Scan for the cell matching the given text and deliver its (X, Y) coordinate at center. 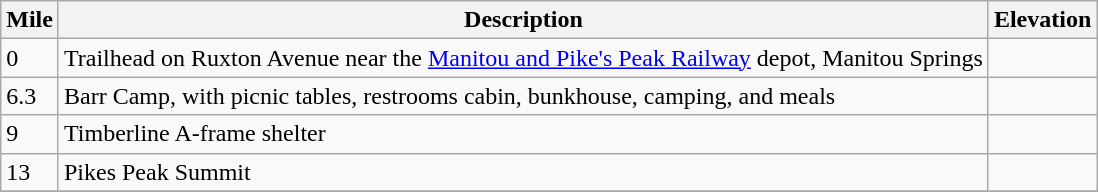
Timberline A-frame shelter (523, 134)
Pikes Peak Summit (523, 172)
Elevation (1042, 20)
Barr Camp, with picnic tables, restrooms cabin, bunkhouse, camping, and meals (523, 96)
9 (30, 134)
0 (30, 58)
Trailhead on Ruxton Avenue near the Manitou and Pike's Peak Railway depot, Manitou Springs (523, 58)
Mile (30, 20)
Description (523, 20)
6.3 (30, 96)
13 (30, 172)
